Determine the (X, Y) coordinate at the center of the cell enclosing the given text.  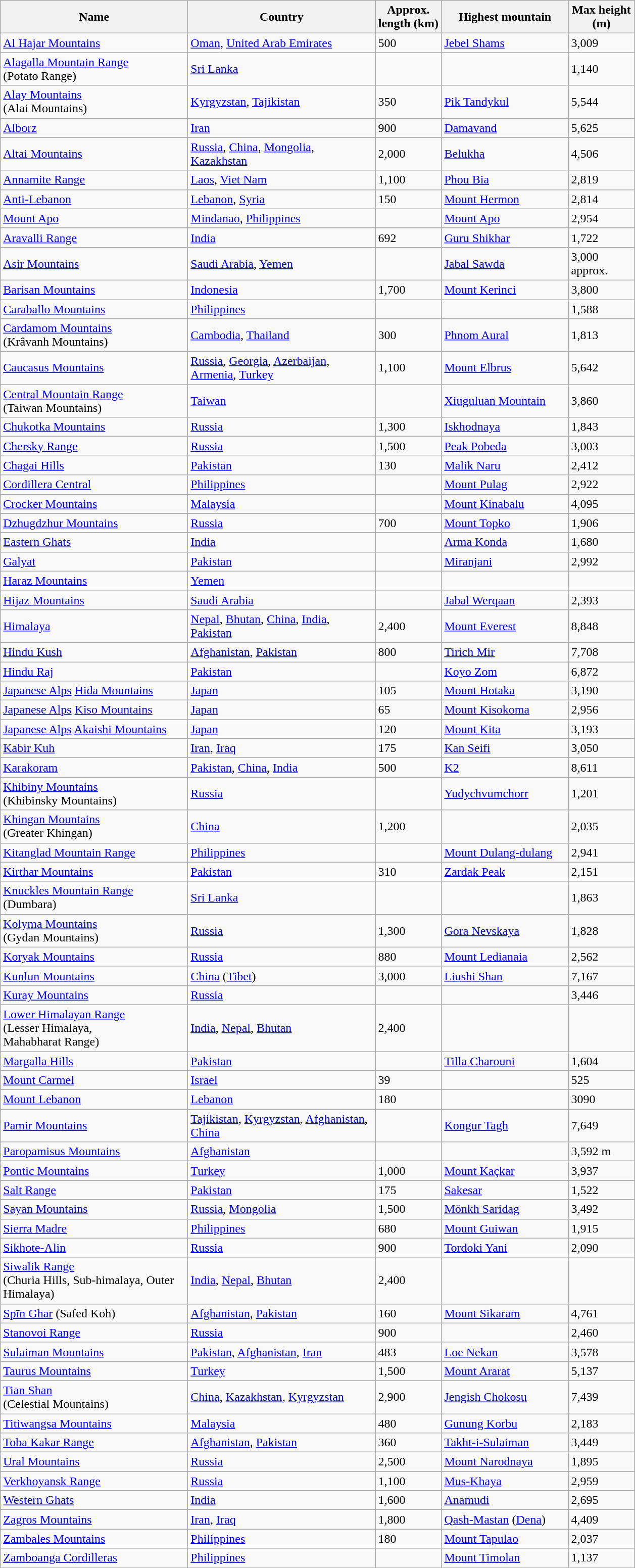
300 (408, 336)
Aravalli Range (94, 237)
800 (408, 652)
3,446 (601, 995)
K2 (505, 768)
3,000 approx. (601, 264)
Siwalik Range(Churia Hills, Sub-himalaya, Outer Himalaya) (94, 1280)
Hindu Kush (94, 652)
3,578 (601, 1352)
Gunung Korbu (505, 1423)
8,611 (601, 768)
4,506 (601, 154)
Russia, Georgia, Azerbaijan, Armenia, Turkey (282, 368)
Ural Mountains (94, 1462)
Mount Ledianaia (505, 957)
Qash-Mastan (Dena) (505, 1519)
130 (408, 465)
Mount Everest (505, 626)
Mount Carmel (94, 1080)
Saudi Arabia (282, 600)
Max height (m) (601, 17)
Afghanistan (282, 1152)
Miranjani (505, 561)
Japanese Alps Kiso Mountains (94, 710)
2,941 (601, 852)
Laos, Viet Nam (282, 180)
Tian Shan(Celestial Mountains) (94, 1397)
Lebanon (282, 1100)
Lebanon, Syria (282, 199)
Mount Timolan (505, 1558)
Mönkh Saridag (505, 1209)
Zamboanga Cordilleras (94, 1558)
2,037 (601, 1539)
Russia, Mongolia (282, 1209)
Caucasus Mountains (94, 368)
Jabal Sawda (505, 264)
Alay Mountains(Alai Mountains) (94, 102)
Belukha (505, 154)
Country (282, 17)
1,201 (601, 793)
Kolyma Mountains(Gydan Mountains) (94, 931)
2,954 (601, 218)
Yemen (282, 581)
2,500 (408, 1462)
Chagai Hills (94, 465)
3090 (601, 1100)
Anamudi (505, 1500)
Damavand (505, 128)
Mount Kerinci (505, 290)
Mount Guiwan (505, 1228)
Indonesia (282, 290)
Barisan Mountains (94, 290)
Highest mountain (505, 17)
Gora Nevskaya (505, 931)
3,000 (408, 976)
2,992 (601, 561)
Jengish Chokosu (505, 1397)
Spīn Ghar (Safed Koh) (94, 1313)
Kongur Tagh (505, 1126)
1,200 (408, 827)
3,193 (601, 729)
Mount Topko (505, 523)
2,900 (408, 1397)
Israel (282, 1080)
360 (408, 1443)
525 (601, 1080)
1,000 (408, 1171)
Kabir Kuh (94, 748)
Cambodia, Thailand (282, 336)
Annamite Range (94, 180)
Peak Pobeda (505, 446)
Margalla Hills (94, 1061)
Mount Narodnaya (505, 1462)
Salt Range (94, 1190)
4,095 (601, 504)
1,843 (601, 427)
3,592 m (601, 1152)
1,828 (601, 931)
2,000 (408, 154)
3,050 (601, 748)
1,800 (408, 1519)
Mount Kaçkar (505, 1171)
120 (408, 729)
Verkhoyansk Range (94, 1481)
China (Tibet) (282, 976)
5,544 (601, 102)
Crocker Mountains (94, 504)
Pamir Mountains (94, 1126)
Arma Konda (505, 542)
Takht-i-Sulaiman (505, 1443)
Jabal Werqaan (505, 600)
1,137 (601, 1558)
Sayan Mountains (94, 1209)
1,700 (408, 290)
Guru Shikhar (505, 237)
Kunlun Mountains (94, 976)
7,708 (601, 652)
2,819 (601, 180)
Haraz Mountains (94, 581)
Mount Tapulao (505, 1539)
Koryak Mountains (94, 957)
Zagros Mountains (94, 1519)
310 (408, 872)
5,625 (601, 128)
Caraballo Mountains (94, 309)
Sakesar (505, 1190)
Al Hajar Mountains (94, 43)
8,848 (601, 626)
Liushi Shan (505, 976)
1,906 (601, 523)
Japanese Alps Hida Mountains (94, 691)
1,813 (601, 336)
2,183 (601, 1423)
Sikhote-Alin (94, 1248)
Mount Lebanon (94, 1100)
2,814 (601, 199)
Malik Naru (505, 465)
Kitanglad Mountain Range (94, 852)
Mount Hotaka (505, 691)
Kyrgyzstan, Tajikistan (282, 102)
Titiwangsa Mountains (94, 1423)
Eastern Ghats (94, 542)
2,695 (601, 1500)
Paropamisus Mountains (94, 1152)
680 (408, 1228)
3,860 (601, 401)
Dzhugdzhur Mountains (94, 523)
Pik Tandykul (505, 102)
2,151 (601, 872)
Phnom Aural (505, 336)
China (282, 827)
4,409 (601, 1519)
Mount Hermon (505, 199)
105 (408, 691)
Knuckles Mountain Range(Dumbara) (94, 897)
5,642 (601, 368)
5,137 (601, 1371)
6,872 (601, 672)
Jebel Shams (505, 43)
3,800 (601, 290)
Alagalla Mountain Range(Potato Range) (94, 69)
Pontic Mountains (94, 1171)
Japanese Alps Akaishi Mountains (94, 729)
Khibiny Mountains(Khibinsky Mountains) (94, 793)
Kan Seifi (505, 748)
Mount Dulang-dulang (505, 852)
Kirthar Mountains (94, 872)
Cardamom Mountains(Krâvanh Mountains) (94, 336)
Zardak Peak (505, 872)
1,588 (601, 309)
Taiwan (282, 401)
Karakoram (94, 768)
Mount Elbrus (505, 368)
Anti-Lebanon (94, 199)
2,922 (601, 485)
1,522 (601, 1190)
Mindanao, Philippines (282, 218)
Mount Pulag (505, 485)
Yudychvumchorr (505, 793)
Saudi Arabia, Yemen (282, 264)
Russia, China, Mongolia, Kazakhstan (282, 154)
39 (408, 1080)
1,895 (601, 1462)
Toba Kakar Range (94, 1443)
Approx. length (km) (408, 17)
3,449 (601, 1443)
Western Ghats (94, 1500)
7,439 (601, 1397)
Alborz (94, 128)
Oman, United Arab Emirates (282, 43)
Name (94, 17)
Chukotka Mountains (94, 427)
7,167 (601, 976)
Zambales Mountains (94, 1539)
1,600 (408, 1500)
7,649 (601, 1126)
Mount Kisokoma (505, 710)
Tilla Charouni (505, 1061)
Loe Nekan (505, 1352)
350 (408, 102)
1,140 (601, 69)
Mount Sikaram (505, 1313)
Cordillera Central (94, 485)
Sierra Madre (94, 1228)
Kuray Mountains (94, 995)
Sulaiman Mountains (94, 1352)
2,460 (601, 1333)
Asir Mountains (94, 264)
2,393 (601, 600)
Iskhodnaya (505, 427)
Mount Ararat (505, 1371)
China, Kazakhstan, Kyrgyzstan (282, 1397)
2,956 (601, 710)
Lower Himalayan Range(Lesser Himalaya,Mahabharat Range) (94, 1028)
483 (408, 1352)
Nepal, Bhutan, China, India, Pakistan (282, 626)
Altai Mountains (94, 154)
2,412 (601, 465)
65 (408, 710)
1,915 (601, 1228)
160 (408, 1313)
480 (408, 1423)
692 (408, 237)
Taurus Mountains (94, 1371)
Pakistan, China, India (282, 768)
Himalaya (94, 626)
Stanovoi Range (94, 1333)
3,009 (601, 43)
Khingan Mountains(Greater Khingan) (94, 827)
2,562 (601, 957)
Hindu Raj (94, 672)
Mount Kita (505, 729)
Phou Bia (505, 180)
3,492 (601, 1209)
Mount Kinabalu (505, 504)
Chersky Range (94, 446)
880 (408, 957)
700 (408, 523)
Tordoki Yani (505, 1248)
2,090 (601, 1248)
Xiuguluan Mountain (505, 401)
3,937 (601, 1171)
3,190 (601, 691)
150 (408, 199)
2,959 (601, 1481)
Central Mountain Range(Taiwan Mountains) (94, 401)
Galyat (94, 561)
Koyo Zom (505, 672)
2,035 (601, 827)
3,003 (601, 446)
Tajikistan, Kyrgyzstan, Afghanistan, China (282, 1126)
4,761 (601, 1313)
1,722 (601, 237)
Tirich Mir (505, 652)
Mus-Khaya (505, 1481)
Pakistan, Afghanistan, Iran (282, 1352)
1,680 (601, 542)
Hijaz Mountains (94, 600)
1,604 (601, 1061)
Iran (282, 128)
1,863 (601, 897)
